Determine the [x, y] coordinate at the center of the cell enclosing the given text.  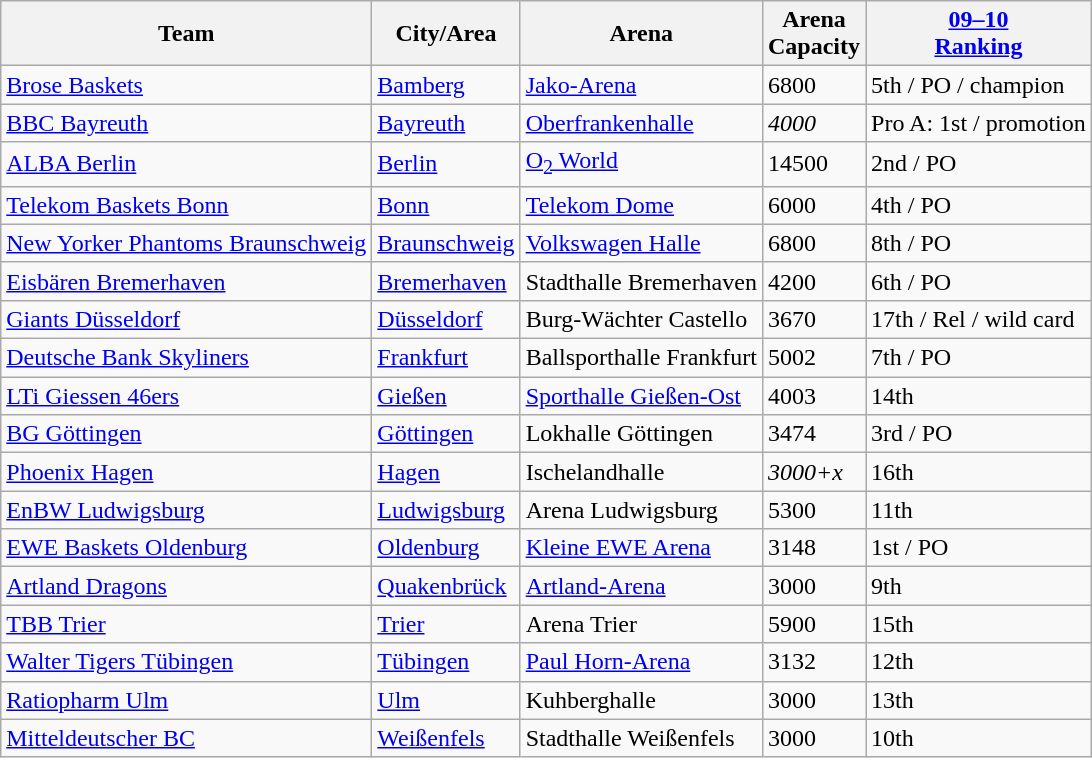
Artland Dragons [186, 586]
Kleine EWE Arena [641, 548]
12th [979, 662]
4th / PO [979, 205]
Brose Baskets [186, 85]
EWE Baskets Oldenburg [186, 548]
ALBA Berlin [186, 164]
3rd / PO [979, 434]
Volkswagen Halle [641, 243]
4000 [814, 123]
Oberfrankenhalle [641, 123]
Eisbären Bremerhaven [186, 281]
3132 [814, 662]
Bamberg [446, 85]
Ischelandhalle [641, 472]
Bremerhaven [446, 281]
4003 [814, 396]
10th [979, 738]
Artland-Arena [641, 586]
5002 [814, 358]
Arena [641, 34]
City/Area [446, 34]
6000 [814, 205]
Jako-Arena [641, 85]
14500 [814, 164]
Ballsporthalle Frankfurt [641, 358]
BG Göttingen [186, 434]
Düsseldorf [446, 319]
Telekom Baskets Bonn [186, 205]
Tübingen [446, 662]
Stadthalle Weißenfels [641, 738]
Berlin [446, 164]
Stadthalle Bremerhaven [641, 281]
New Yorker Phantoms Braunschweig [186, 243]
Kuhberghalle [641, 700]
Oldenburg [446, 548]
4200 [814, 281]
Sporthalle Gießen-Ost [641, 396]
Ratiopharm Ulm [186, 700]
Quakenbrück [446, 586]
Burg-Wächter Castello [641, 319]
3670 [814, 319]
5300 [814, 510]
Paul Horn-Arena [641, 662]
LTi Giessen 46ers [186, 396]
3000+x [814, 472]
Frankfurt [446, 358]
Bonn [446, 205]
11th [979, 510]
6th / PO [979, 281]
Arena Capacity [814, 34]
Göttingen [446, 434]
Arena Ludwigsburg [641, 510]
Ludwigsburg [446, 510]
Phoenix Hagen [186, 472]
3474 [814, 434]
9th [979, 586]
1st / PO [979, 548]
TBB Trier [186, 624]
Pro A: 1st / promotion [979, 123]
Weißenfels [446, 738]
O2 World [641, 164]
3148 [814, 548]
09–10 Ranking [979, 34]
16th [979, 472]
Hagen [446, 472]
15th [979, 624]
17th / Rel / wild card [979, 319]
Bayreuth [446, 123]
8th / PO [979, 243]
Mitteldeutscher BC [186, 738]
Deutsche Bank Skyliners [186, 358]
Gießen [446, 396]
BBC Bayreuth [186, 123]
Giants Düsseldorf [186, 319]
2nd / PO [979, 164]
5900 [814, 624]
Ulm [446, 700]
Lokhalle Göttingen [641, 434]
13th [979, 700]
14th [979, 396]
EnBW Ludwigsburg [186, 510]
Telekom Dome [641, 205]
Team [186, 34]
Walter Tigers Tübingen [186, 662]
Arena Trier [641, 624]
Trier [446, 624]
Braunschweig [446, 243]
7th / PO [979, 358]
5th / PO / champion [979, 85]
